Output the (X, Y) coordinate of the center of the cell containing the given text.  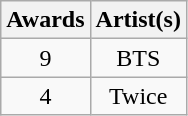
BTS (138, 58)
9 (46, 58)
4 (46, 96)
Artist(s) (138, 20)
Awards (46, 20)
Twice (138, 96)
